Detect which cell encompasses the target text, then output its (X, Y) center coordinate. 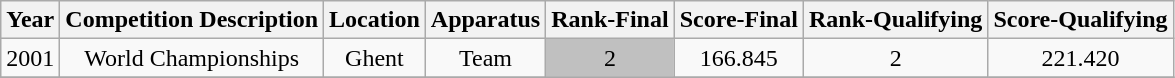
Location (375, 20)
Score-Qualifying (1080, 20)
Ghent (375, 58)
2001 (30, 58)
Rank-Final (610, 20)
Apparatus (485, 20)
221.420 (1080, 58)
World Championships (192, 58)
Score-Final (738, 20)
Year (30, 20)
166.845 (738, 58)
Team (485, 58)
Competition Description (192, 20)
Rank-Qualifying (895, 20)
